For the text-containing cell, return its midpoint in [x, y] coordinate format. 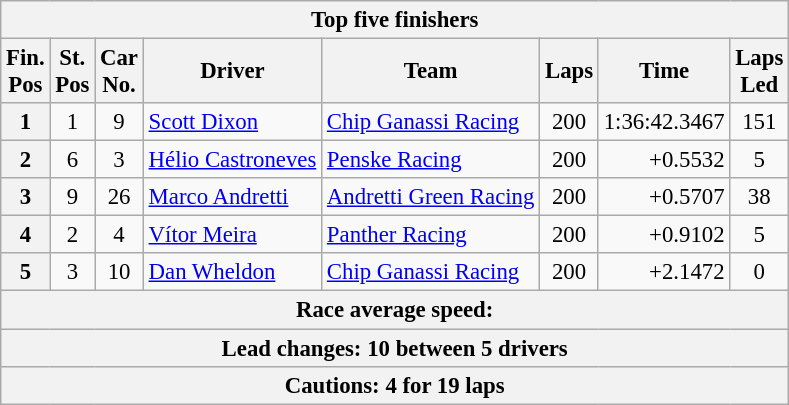
Vítor Meira [232, 235]
+0.5532 [664, 160]
0 [760, 273]
1:36:42.3467 [664, 122]
Hélio Castroneves [232, 160]
St.Pos [72, 72]
6 [72, 160]
151 [760, 122]
Marco Andretti [232, 197]
CarNo. [120, 72]
Cautions: 4 for 19 laps [395, 385]
Team [431, 72]
+0.9102 [664, 235]
Dan Wheldon [232, 273]
LapsLed [760, 72]
Panther Racing [431, 235]
+2.1472 [664, 273]
Laps [570, 72]
Scott Dixon [232, 122]
Andretti Green Racing [431, 197]
Time [664, 72]
Driver [232, 72]
10 [120, 273]
Lead changes: 10 between 5 drivers [395, 348]
Top five finishers [395, 20]
Fin.Pos [26, 72]
Race average speed: [395, 310]
Penske Racing [431, 160]
+0.5707 [664, 197]
38 [760, 197]
26 [120, 197]
